Output the (x, y) coordinate of the center of the cell containing the given text.  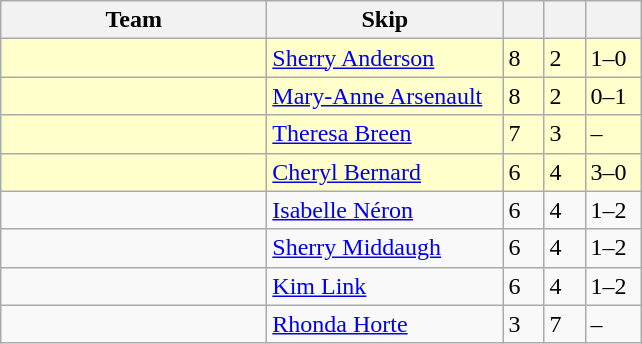
Cheryl Bernard (385, 172)
Kim Link (385, 286)
Mary-Anne Arsenault (385, 96)
Team (134, 20)
Sherry Anderson (385, 58)
Sherry Middaugh (385, 248)
Skip (385, 20)
0–1 (613, 96)
1–0 (613, 58)
3–0 (613, 172)
Isabelle Néron (385, 210)
Theresa Breen (385, 134)
Rhonda Horte (385, 324)
